Output the (x, y) coordinate of the center of the cell containing the given text.  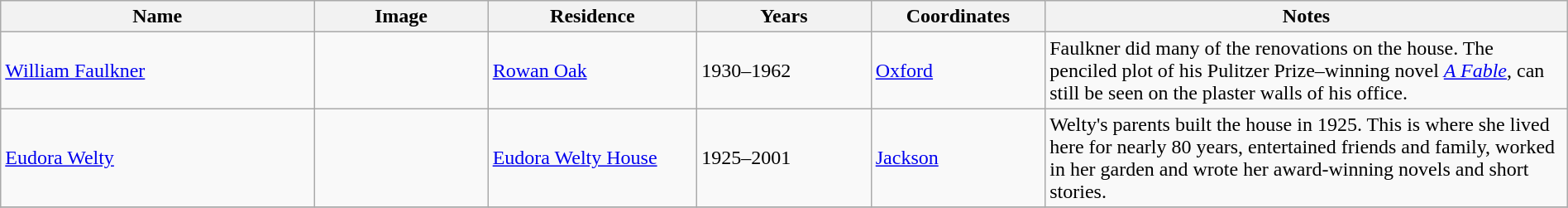
Residence (592, 17)
Eudora Welty House (592, 157)
William Faulkner (157, 70)
Image (401, 17)
Years (784, 17)
Jackson (958, 157)
Rowan Oak (592, 70)
1930–1962 (784, 70)
Notes (1307, 17)
1925–2001 (784, 157)
Eudora Welty (157, 157)
Coordinates (958, 17)
Oxford (958, 70)
Name (157, 17)
